Identify which cell holds the provided text, then report its (x, y) central coordinate. 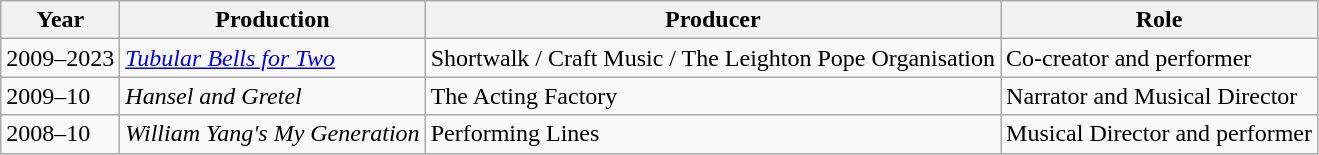
Hansel and Gretel (272, 96)
Shortwalk / Craft Music / The Leighton Pope Organisation (712, 58)
2009–10 (60, 96)
2008–10 (60, 134)
Producer (712, 20)
Tubular Bells for Two (272, 58)
William Yang's My Generation (272, 134)
Performing Lines (712, 134)
The Acting Factory (712, 96)
Narrator and Musical Director (1160, 96)
Role (1160, 20)
Year (60, 20)
Musical Director and performer (1160, 134)
Co-creator and performer (1160, 58)
Production (272, 20)
2009–2023 (60, 58)
